Provide the [X, Y] coordinate of the cell's center where the given text is located.  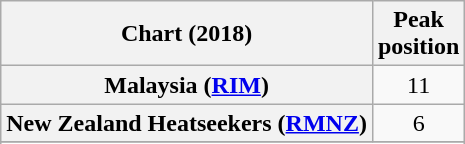
Chart (2018) [187, 34]
6 [418, 123]
Peak position [418, 34]
11 [418, 85]
New Zealand Heatseekers (RMNZ) [187, 123]
Malaysia (RIM) [187, 85]
